Pinpoint the cell where the given text exists, returning its (X, Y) midpoint coordinate. 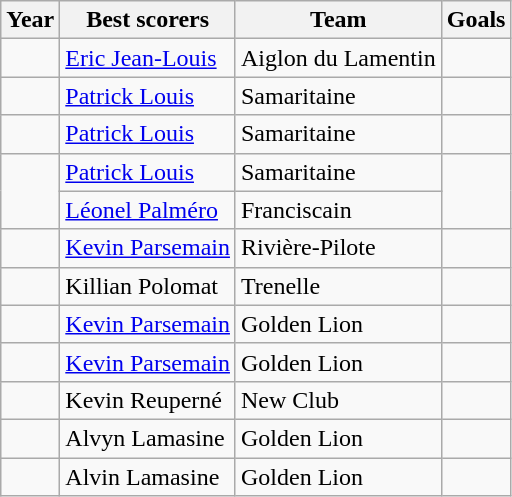
Eric Jean-Louis (148, 58)
Best scorers (148, 20)
Rivière-Pilote (338, 248)
New Club (338, 400)
Léonel Palméro (148, 210)
Alvin Lamasine (148, 477)
Aiglon du Lamentin (338, 58)
Franciscain (338, 210)
Year (30, 20)
Trenelle (338, 286)
Goals (476, 20)
Killian Polomat (148, 286)
Team (338, 20)
Kevin Reuperné (148, 400)
Alvyn Lamasine (148, 438)
